Extract the [X, Y] coordinate from the center of the cell holding the provided text.  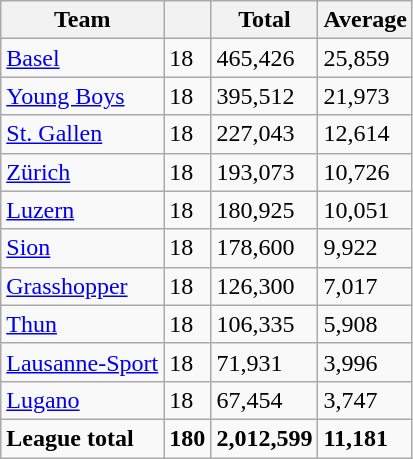
3,747 [366, 400]
Thun [82, 324]
Total [264, 20]
10,051 [366, 210]
180 [188, 438]
Lugano [82, 400]
10,726 [366, 172]
465,426 [264, 58]
11,181 [366, 438]
5,908 [366, 324]
9,922 [366, 248]
7,017 [366, 286]
180,925 [264, 210]
Average [366, 20]
Zürich [82, 172]
67,454 [264, 400]
25,859 [366, 58]
St. Gallen [82, 134]
Basel [82, 58]
2,012,599 [264, 438]
Lausanne-Sport [82, 362]
106,335 [264, 324]
71,931 [264, 362]
League total [82, 438]
12,614 [366, 134]
3,996 [366, 362]
Team [82, 20]
Grasshopper [82, 286]
Luzern [82, 210]
227,043 [264, 134]
Sion [82, 248]
178,600 [264, 248]
21,973 [366, 96]
395,512 [264, 96]
Young Boys [82, 96]
193,073 [264, 172]
126,300 [264, 286]
